Extract the (x, y) coordinate from the center of the cell holding the provided text.  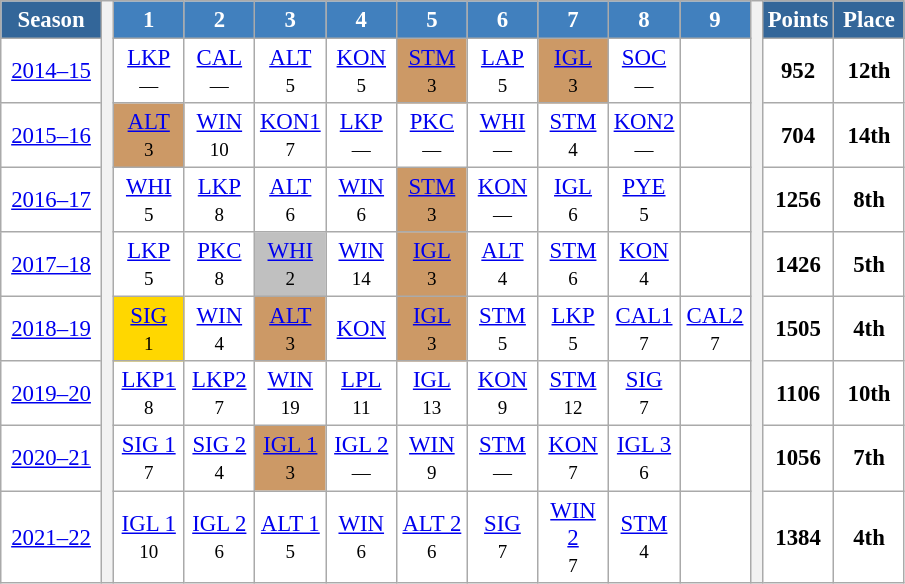
1384 (798, 537)
WIN9 (432, 458)
WHI5 (148, 200)
952 (798, 72)
1 (148, 20)
1256 (798, 200)
8th (870, 200)
9 (716, 20)
5 (432, 20)
WHI— (502, 136)
LKP27 (220, 394)
WIN4 (220, 330)
2020–21 (52, 458)
CAL17 (644, 330)
SIG1 (148, 330)
1106 (798, 394)
2016–17 (52, 200)
LAP5 (502, 72)
12th (870, 72)
704 (798, 136)
KON2— (644, 136)
1426 (798, 264)
KON— (502, 200)
LKP18 (148, 394)
SOC— (644, 72)
WIN10 (220, 136)
WHI2 (290, 264)
KON17 (290, 136)
IGL 110 (148, 537)
STM6 (574, 264)
IGL 2— (362, 458)
2021–22 (52, 537)
14th (870, 136)
7th (870, 458)
IGL 36 (644, 458)
KON5 (362, 72)
LKP8 (220, 200)
CAL— (220, 72)
2019–20 (52, 394)
2014–15 (52, 72)
10th (870, 394)
ALT6 (290, 200)
STM12 (574, 394)
KON9 (502, 394)
2 (220, 20)
ALT5 (290, 72)
2017–18 (52, 264)
Season (52, 20)
STM— (502, 458)
1056 (798, 458)
WIN19 (290, 394)
IGL6 (574, 200)
ALT 15 (290, 537)
KON7 (574, 458)
8 (644, 20)
5th (870, 264)
KON4 (644, 264)
2015–16 (52, 136)
WIN 27 (574, 537)
1505 (798, 330)
ALT 26 (432, 537)
3 (290, 20)
IGL 13 (290, 458)
SIG 17 (148, 458)
7 (574, 20)
WIN14 (362, 264)
6 (502, 20)
IGL13 (432, 394)
ALT4 (502, 264)
KON (362, 330)
Points (798, 20)
2018–19 (52, 330)
SIG 24 (220, 458)
STM5 (502, 330)
PYE5 (644, 200)
IGL 26 (220, 537)
PKC8 (220, 264)
LPL11 (362, 394)
Place (870, 20)
PKC— (432, 136)
4 (362, 20)
CAL27 (716, 330)
